Search for the cell housing the specified text and yield its (x, y) center coordinate. 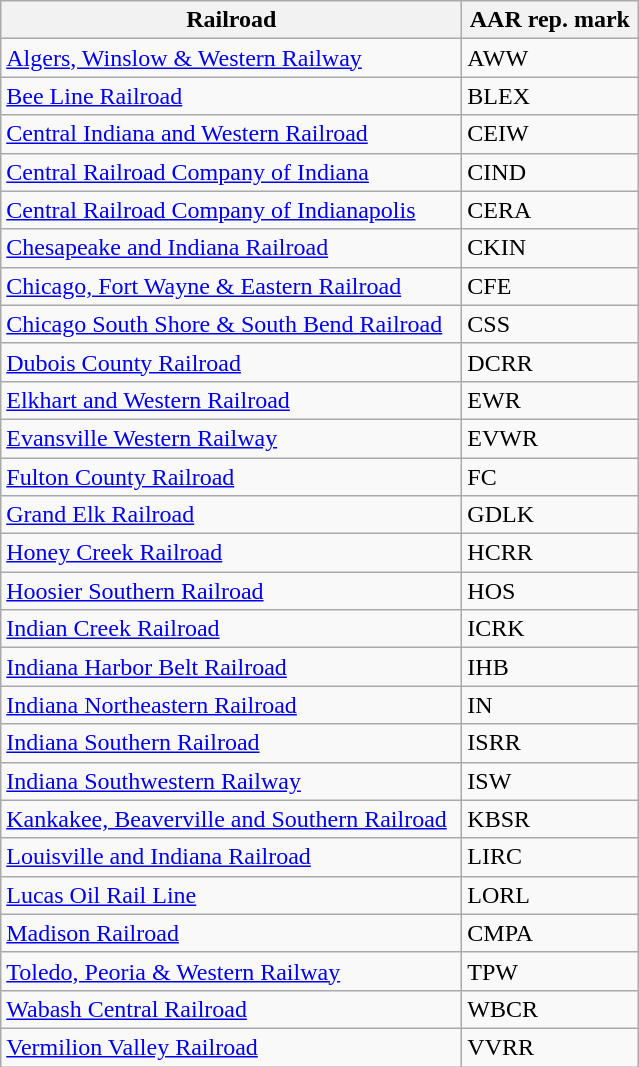
LIRC (550, 857)
EWR (550, 400)
Fulton County Railroad (232, 477)
Hoosier Southern Railroad (232, 591)
IHB (550, 667)
CFE (550, 286)
ISRR (550, 743)
Indiana Southwestern Railway (232, 781)
Honey Creek Railroad (232, 553)
VVRR (550, 1047)
CERA (550, 210)
Bee Line Railroad (232, 96)
ISW (550, 781)
BLEX (550, 96)
CEIW (550, 134)
Evansville Western Railway (232, 438)
TPW (550, 971)
CKIN (550, 248)
Central Railroad Company of Indiana (232, 172)
KBSR (550, 819)
Chesapeake and Indiana Railroad (232, 248)
Elkhart and Western Railroad (232, 400)
IN (550, 705)
Chicago South Shore & South Bend Railroad (232, 324)
HOS (550, 591)
CMPA (550, 933)
Dubois County Railroad (232, 362)
Louisville and Indiana Railroad (232, 857)
Indiana Southern Railroad (232, 743)
Central Indiana and Western Railroad (232, 134)
Vermilion Valley Railroad (232, 1047)
Madison Railroad (232, 933)
CSS (550, 324)
Central Railroad Company of Indianapolis (232, 210)
WBCR (550, 1009)
Railroad (232, 20)
Indian Creek Railroad (232, 629)
Algers, Winslow & Western Railway (232, 58)
Grand Elk Railroad (232, 515)
AWW (550, 58)
CIND (550, 172)
Toledo, Peoria & Western Railway (232, 971)
HCRR (550, 553)
Indiana Northeastern Railroad (232, 705)
Wabash Central Railroad (232, 1009)
Chicago, Fort Wayne & Eastern Railroad (232, 286)
EVWR (550, 438)
Kankakee, Beaverville and Southern Railroad (232, 819)
DCRR (550, 362)
LORL (550, 895)
Indiana Harbor Belt Railroad (232, 667)
AAR rep. mark (550, 20)
ICRK (550, 629)
Lucas Oil Rail Line (232, 895)
FC (550, 477)
GDLK (550, 515)
